Detect which cell encompasses the target text, then output its [x, y] center coordinate. 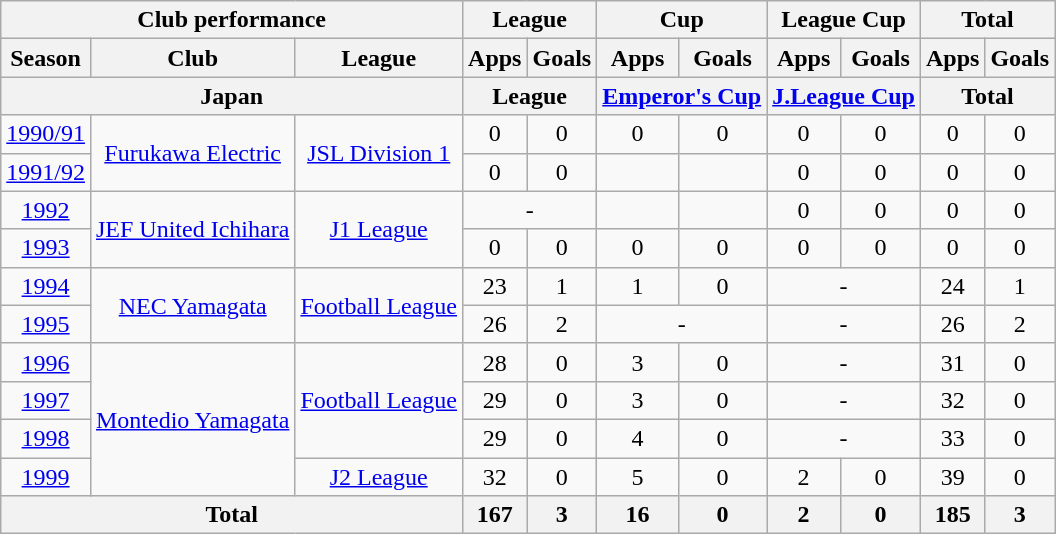
JEF United Ichihara [192, 229]
28 [495, 362]
NEC Yamagata [192, 305]
5 [638, 477]
24 [952, 286]
1995 [46, 324]
1999 [46, 477]
1991/92 [46, 172]
1990/91 [46, 134]
Season [46, 58]
1992 [46, 210]
Montedio Yamagata [192, 419]
J1 League [379, 229]
Furukawa Electric [192, 153]
J.League Cup [844, 96]
4 [638, 438]
1997 [46, 400]
185 [952, 515]
J2 League [379, 477]
23 [495, 286]
33 [952, 438]
167 [495, 515]
Club performance [232, 20]
JSL Division 1 [379, 153]
1996 [46, 362]
Emperor's Cup [682, 96]
1998 [46, 438]
31 [952, 362]
Japan [232, 96]
1994 [46, 286]
16 [638, 515]
Club [192, 58]
39 [952, 477]
Cup [682, 20]
1993 [46, 248]
League Cup [844, 20]
